Search for the cell housing the specified text and yield its (X, Y) center coordinate. 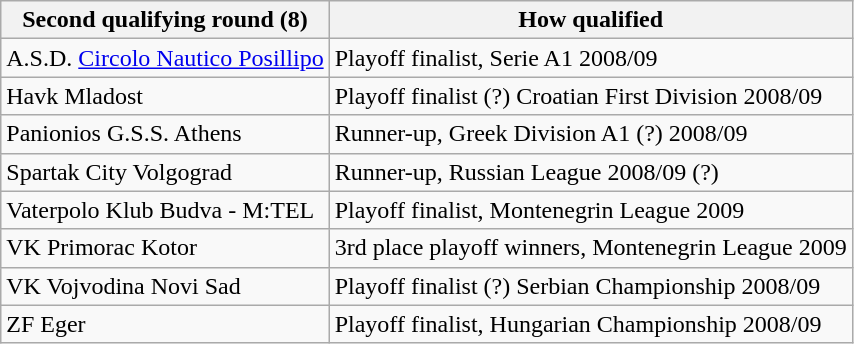
Playoff finalist, Hungarian Championship 2008/09 (590, 324)
Second qualifying round (8) (165, 20)
ZF Eger (165, 324)
Playoff finalist (?) Serbian Championship 2008/09 (590, 286)
Runner-up, Russian League 2008/09 (?) (590, 172)
Runner-up, Greek Division A1 (?) 2008/09 (590, 134)
How qualified (590, 20)
Spartak City Volgograd (165, 172)
VK Primorac Kotor (165, 248)
Havk Mladost (165, 96)
VK Vojvodina Novi Sad (165, 286)
Playoff finalist, Montenegrin League 2009 (590, 210)
A.S.D. Circolo Nautico Posillipo (165, 58)
3rd place playoff winners, Montenegrin League 2009 (590, 248)
Playoff finalist (?) Croatian First Division 2008/09 (590, 96)
Vaterpolo Klub Budva - M:TEL (165, 210)
Playoff finalist, Serie A1 2008/09 (590, 58)
Panionios G.S.S. Athens (165, 134)
